For the text-containing cell, return its midpoint in [x, y] coordinate format. 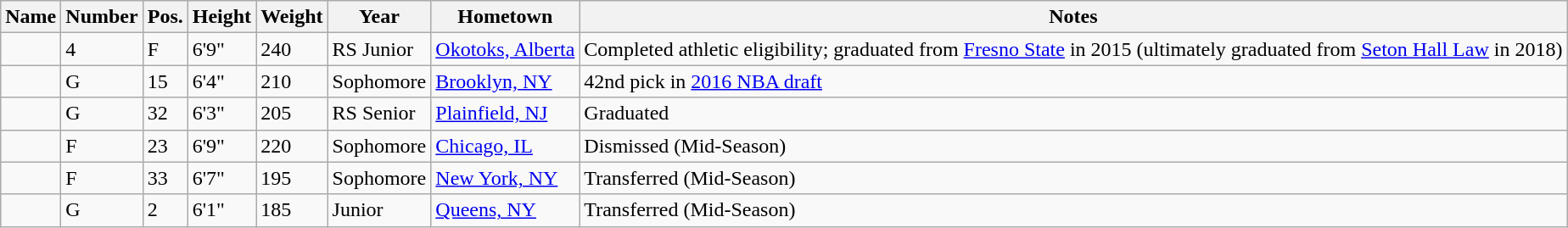
Okotoks, Alberta [506, 49]
Plainfield, NJ [506, 114]
Dismissed (Mid-Season) [1073, 146]
Completed athletic eligibility; graduated from Fresno State in 2015 (ultimately graduated from Seton Hall Law in 2018) [1073, 49]
23 [165, 146]
6'3" [221, 114]
33 [165, 178]
Graduated [1073, 114]
Name [31, 17]
42nd pick in 2016 NBA draft [1073, 81]
Height [221, 17]
Notes [1073, 17]
220 [292, 146]
Weight [292, 17]
Hometown [506, 17]
Chicago, IL [506, 146]
Brooklyn, NY [506, 81]
195 [292, 178]
4 [102, 49]
RS Senior [379, 114]
RS Junior [379, 49]
6'4" [221, 81]
185 [292, 210]
32 [165, 114]
Junior [379, 210]
Year [379, 17]
2 [165, 210]
New York, NY [506, 178]
240 [292, 49]
15 [165, 81]
205 [292, 114]
Pos. [165, 17]
Number [102, 17]
6'7" [221, 178]
6'1" [221, 210]
Queens, NY [506, 210]
210 [292, 81]
